Identify which cell holds the provided text, then report its (x, y) central coordinate. 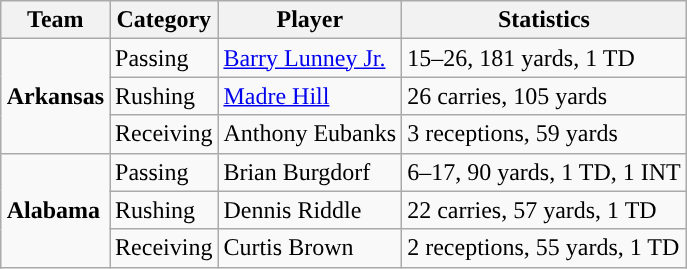
Dennis Riddle (310, 210)
Player (310, 20)
Statistics (544, 20)
Curtis Brown (310, 248)
Team (55, 20)
6–17, 90 yards, 1 TD, 1 INT (544, 172)
26 carries, 105 yards (544, 96)
Alabama (55, 210)
3 receptions, 59 yards (544, 134)
15–26, 181 yards, 1 TD (544, 58)
Arkansas (55, 96)
Category (164, 20)
22 carries, 57 yards, 1 TD (544, 210)
2 receptions, 55 yards, 1 TD (544, 248)
Brian Burgdorf (310, 172)
Anthony Eubanks (310, 134)
Barry Lunney Jr. (310, 58)
Madre Hill (310, 96)
